Identify which cell holds the provided text, then report its (x, y) central coordinate. 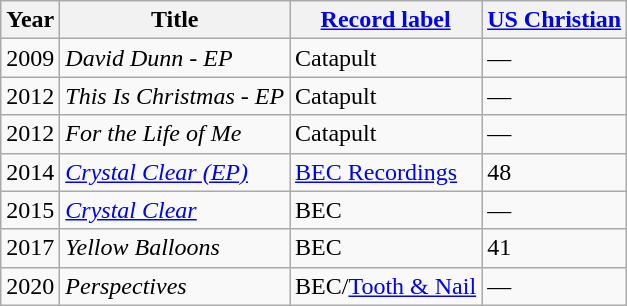
2009 (30, 58)
BEC/Tooth & Nail (386, 286)
2017 (30, 248)
Perspectives (175, 286)
BEC Recordings (386, 172)
41 (554, 248)
David Dunn - EP (175, 58)
Crystal Clear (175, 210)
2015 (30, 210)
For the Life of Me (175, 134)
Crystal Clear (EP) (175, 172)
48 (554, 172)
Year (30, 20)
Record label (386, 20)
2014 (30, 172)
US Christian (554, 20)
This Is Christmas - EP (175, 96)
Yellow Balloons (175, 248)
2020 (30, 286)
Title (175, 20)
